From the cell containing the given text, extract its center point as [x, y] coordinate. 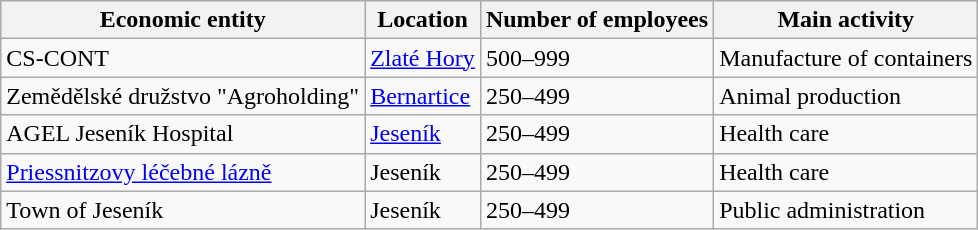
Priessnitzovy léčebné lázně [183, 172]
CS-CONT [183, 58]
Main activity [846, 20]
Bernartice [423, 96]
500–999 [596, 58]
Town of Jeseník [183, 210]
AGEL Jeseník Hospital [183, 134]
Animal production [846, 96]
Manufacture of containers [846, 58]
Number of employees [596, 20]
Location [423, 20]
Public administration [846, 210]
Zemědělské družstvo "Agroholding" [183, 96]
Economic entity [183, 20]
Zlaté Hory [423, 58]
